Extract the (x, y) coordinate from the center of the cell holding the provided text.  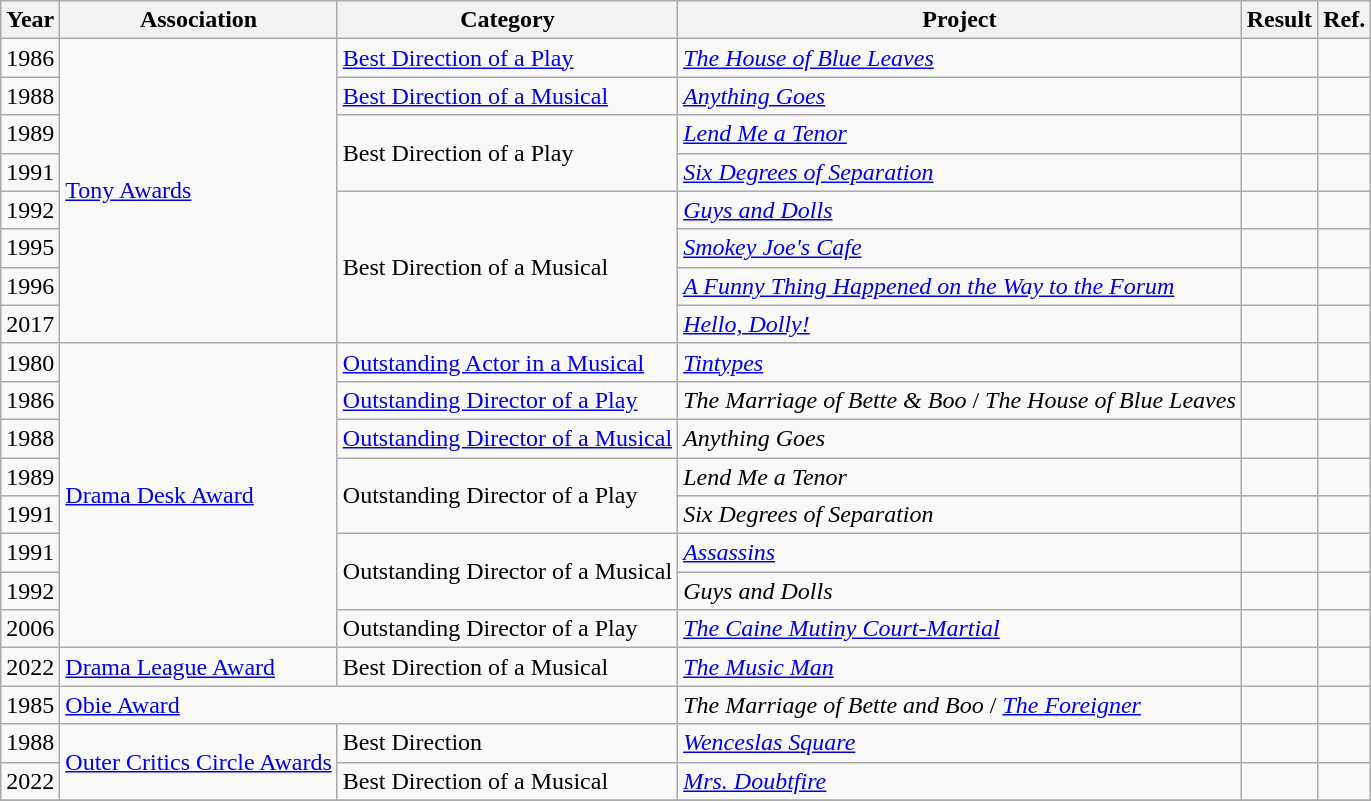
Mrs. Doubtfire (960, 781)
Hello, Dolly! (960, 324)
1995 (30, 248)
The Marriage of Bette and Boo / The Foreigner (960, 705)
Result (1279, 20)
Drama League Award (198, 667)
Drama Desk Award (198, 495)
Association (198, 20)
Outstanding Actor in a Musical (507, 362)
The Marriage of Bette & Boo / The House of Blue Leaves (960, 400)
A Funny Thing Happened on the Way to the Forum (960, 286)
2017 (30, 324)
The Caine Mutiny Court-Martial (960, 629)
The Music Man (960, 667)
Wenceslas Square (960, 743)
The House of Blue Leaves (960, 58)
Project (960, 20)
1996 (30, 286)
1985 (30, 705)
Tony Awards (198, 191)
Category (507, 20)
Obie Award (369, 705)
Smokey Joe's Cafe (960, 248)
Outer Critics Circle Awards (198, 762)
Tintypes (960, 362)
2006 (30, 629)
Assassins (960, 553)
Best Direction (507, 743)
Ref. (1344, 20)
1980 (30, 362)
Year (30, 20)
